Detect which cell encompasses the target text, then output its (X, Y) center coordinate. 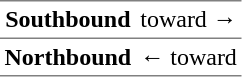
Northbound (68, 57)
toward → (189, 20)
← toward (189, 57)
Southbound (68, 20)
